Locate the cell with the specified text and output its (x, y) center coordinate. 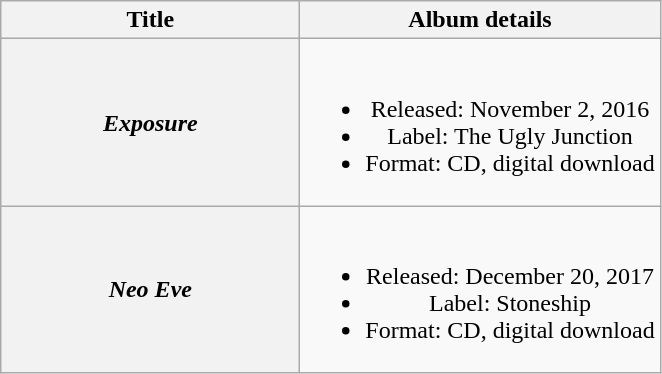
Exposure (150, 122)
Title (150, 20)
Neo Eve (150, 290)
Released: November 2, 2016Label: The Ugly JunctionFormat: CD, digital download (480, 122)
Album details (480, 20)
Released: December 20, 2017Label: StoneshipFormat: CD, digital download (480, 290)
